Locate the cell with the specified text and output its (X, Y) center coordinate. 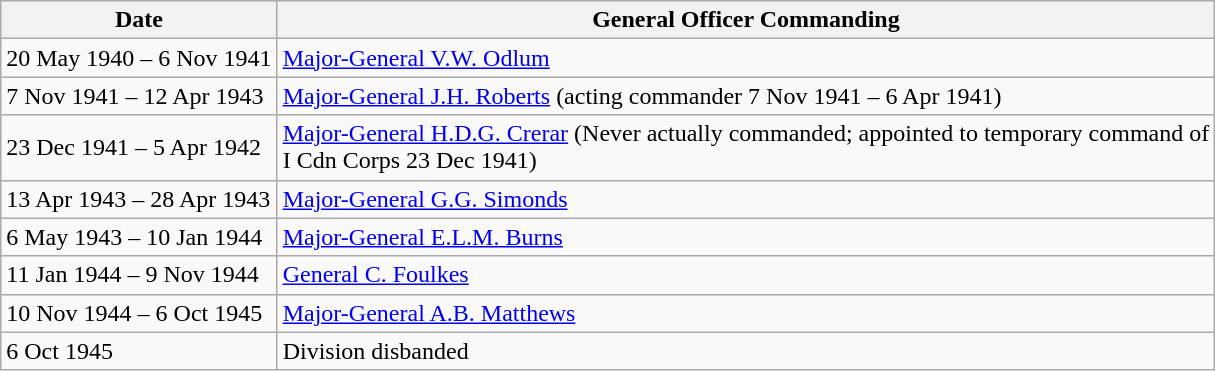
Major-General E.L.M. Burns (746, 237)
Major-General G.G. Simonds (746, 199)
General Officer Commanding (746, 20)
General C. Foulkes (746, 275)
10 Nov 1944 – 6 Oct 1945 (139, 313)
20 May 1940 – 6 Nov 1941 (139, 58)
6 Oct 1945 (139, 351)
Date (139, 20)
Major-General V.W. Odlum (746, 58)
Division disbanded (746, 351)
Major-General A.B. Matthews (746, 313)
Major-General J.H. Roberts (acting commander 7 Nov 1941 – 6 Apr 1941) (746, 96)
Major-General H.D.G. Crerar (Never actually commanded; appointed to temporary command ofI Cdn Corps 23 Dec 1941) (746, 148)
11 Jan 1944 – 9 Nov 1944 (139, 275)
7 Nov 1941 – 12 Apr 1943 (139, 96)
6 May 1943 – 10 Jan 1944 (139, 237)
13 Apr 1943 – 28 Apr 1943 (139, 199)
23 Dec 1941 – 5 Apr 1942 (139, 148)
